Output the (x, y) coordinate of the center of the cell containing the given text.  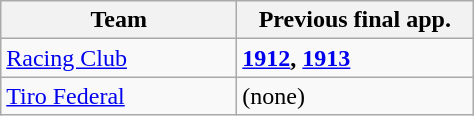
Racing Club (119, 58)
1912, 1913 (355, 58)
Previous final app. (355, 20)
(none) (355, 96)
Team (119, 20)
Tiro Federal (119, 96)
